Scan for the cell matching the given text and deliver its [x, y] coordinate at center. 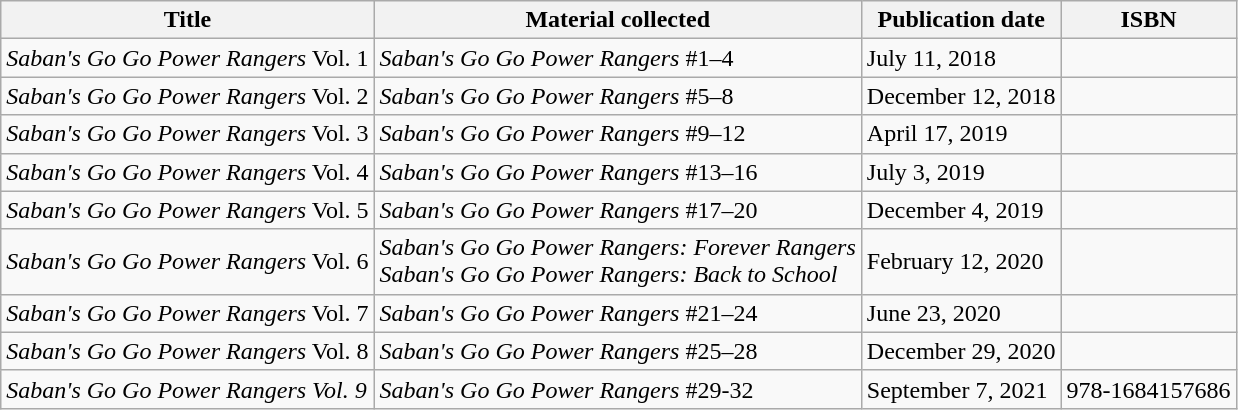
Saban's Go Go Power Rangers #17–20 [618, 210]
Saban's Go Go Power Rangers #1–4 [618, 58]
Saban's Go Go Power Rangers #25–28 [618, 351]
Publication date [961, 20]
Saban's Go Go Power Rangers Vol. 3 [188, 134]
Saban's Go Go Power Rangers #9–12 [618, 134]
Saban's Go Go Power Rangers #5–8 [618, 96]
Title [188, 20]
Saban's Go Go Power Rangers #21–24 [618, 313]
Saban's Go Go Power Rangers Vol. 7 [188, 313]
April 17, 2019 [961, 134]
February 12, 2020 [961, 262]
978-1684157686 [1148, 389]
Saban's Go Go Power Rangers Vol. 2 [188, 96]
Saban's Go Go Power Rangers: Forever RangersSaban's Go Go Power Rangers: Back to School [618, 262]
December 4, 2019 [961, 210]
December 12, 2018 [961, 96]
Saban's Go Go Power Rangers #29-32 [618, 389]
Saban's Go Go Power Rangers Vol. 4 [188, 172]
July 3, 2019 [961, 172]
Saban's Go Go Power Rangers Vol. 6 [188, 262]
Saban's Go Go Power Rangers Vol. 8 [188, 351]
December 29, 2020 [961, 351]
July 11, 2018 [961, 58]
September 7, 2021 [961, 389]
Saban's Go Go Power Rangers #13–16 [618, 172]
Saban's Go Go Power Rangers Vol. 9 [188, 389]
June 23, 2020 [961, 313]
ISBN [1148, 20]
Saban's Go Go Power Rangers Vol. 1 [188, 58]
Material collected [618, 20]
Saban's Go Go Power Rangers Vol. 5 [188, 210]
